Determine the [X, Y] coordinate at the center of the cell enclosing the given text.  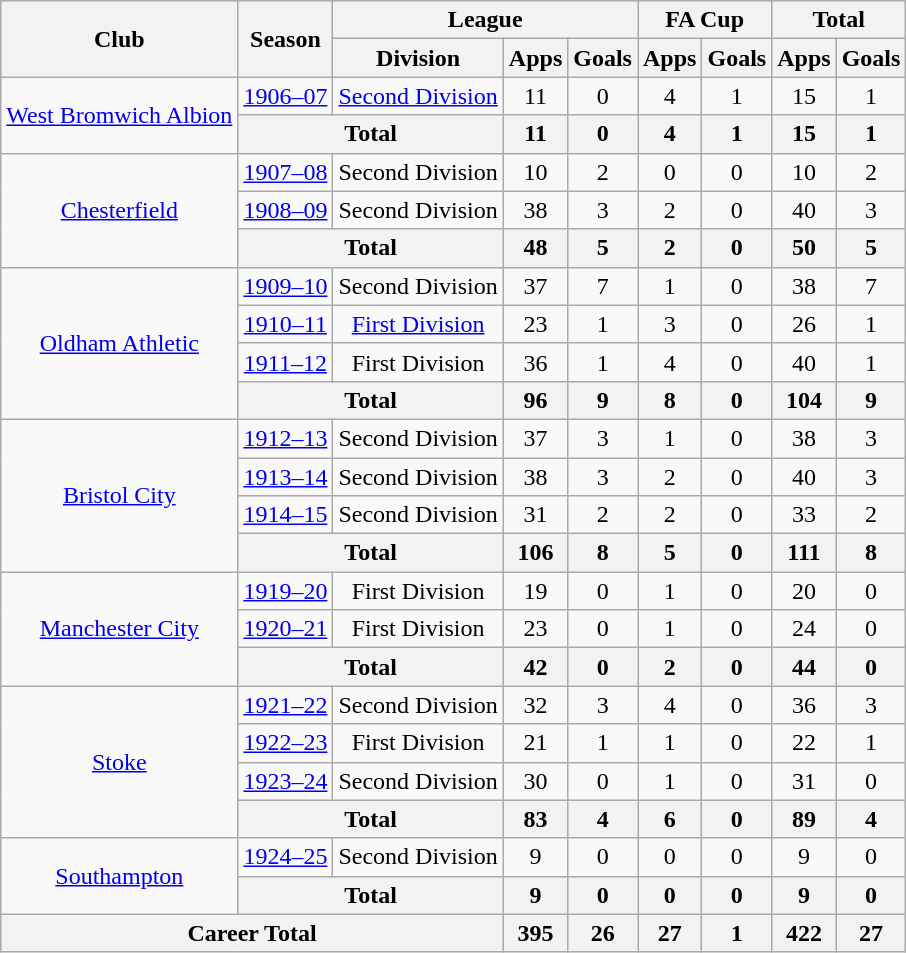
89 [804, 819]
24 [804, 629]
1912–13 [286, 438]
1909–10 [286, 286]
50 [804, 248]
1919–20 [286, 591]
1910–11 [286, 324]
422 [804, 933]
33 [804, 515]
Club [120, 39]
1911–12 [286, 362]
21 [535, 743]
West Bromwich Albion [120, 115]
20 [804, 591]
Career Total [252, 933]
19 [535, 591]
22 [804, 743]
League [486, 20]
1908–09 [286, 210]
96 [535, 400]
Oldham Athletic [120, 343]
104 [804, 400]
1913–14 [286, 477]
111 [804, 553]
6 [670, 819]
Manchester City [120, 629]
1924–25 [286, 857]
395 [535, 933]
Bristol City [120, 495]
30 [535, 781]
1922–23 [286, 743]
FA Cup [705, 20]
Chesterfield [120, 210]
48 [535, 248]
44 [804, 667]
1923–24 [286, 781]
1906–07 [286, 96]
42 [535, 667]
Southampton [120, 876]
1921–22 [286, 705]
106 [535, 553]
32 [535, 705]
Division [418, 58]
Season [286, 39]
1907–08 [286, 172]
Stoke [120, 762]
83 [535, 819]
1920–21 [286, 629]
1914–15 [286, 515]
